Return (X, Y) of the center of cell containing provided text 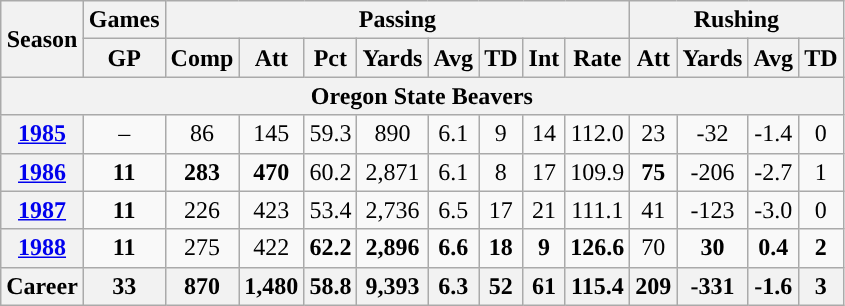
Rushing (736, 20)
6.3 (454, 286)
60.2 (330, 172)
-32 (712, 134)
-331 (712, 286)
115.4 (598, 286)
86 (202, 134)
Pct (330, 58)
53.4 (330, 210)
33 (124, 286)
Rate (598, 58)
109.9 (598, 172)
58.8 (330, 286)
52 (501, 286)
1986 (42, 172)
1 (821, 172)
Career (42, 286)
70 (654, 248)
-1.4 (774, 134)
2,896 (392, 248)
470 (272, 172)
1,480 (272, 286)
– (124, 134)
422 (272, 248)
6.6 (454, 248)
Int (544, 58)
9,393 (392, 286)
61 (544, 286)
1987 (42, 210)
209 (654, 286)
-3.0 (774, 210)
2,736 (392, 210)
62.2 (330, 248)
423 (272, 210)
21 (544, 210)
Passing (398, 20)
30 (712, 248)
145 (272, 134)
-2.7 (774, 172)
-1.6 (774, 286)
-206 (712, 172)
75 (654, 172)
0.4 (774, 248)
41 (654, 210)
-123 (712, 210)
3 (821, 286)
111.1 (598, 210)
2,871 (392, 172)
14 (544, 134)
2 (821, 248)
1985 (42, 134)
870 (202, 286)
8 (501, 172)
Season (42, 39)
1988 (42, 248)
Comp (202, 58)
59.3 (330, 134)
6.5 (454, 210)
GP (124, 58)
18 (501, 248)
226 (202, 210)
Games (124, 20)
275 (202, 248)
283 (202, 172)
126.6 (598, 248)
112.0 (598, 134)
890 (392, 134)
Oregon State Beavers (422, 96)
23 (654, 134)
